Scan for the cell matching the given text and deliver its [X, Y] coordinate at center. 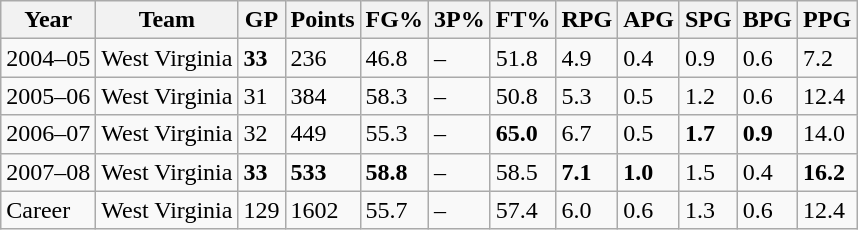
65.0 [523, 134]
FT% [523, 20]
2005–06 [48, 96]
GP [262, 20]
5.3 [587, 96]
46.8 [394, 58]
7.2 [828, 58]
57.4 [523, 210]
236 [322, 58]
32 [262, 134]
7.1 [587, 172]
PPG [828, 20]
FG% [394, 20]
31 [262, 96]
6.0 [587, 210]
1.2 [708, 96]
1.7 [708, 134]
50.8 [523, 96]
449 [322, 134]
129 [262, 210]
16.2 [828, 172]
SPG [708, 20]
58.5 [523, 172]
14.0 [828, 134]
1.5 [708, 172]
6.7 [587, 134]
Career [48, 210]
55.7 [394, 210]
55.3 [394, 134]
3P% [459, 20]
2007–08 [48, 172]
APG [649, 20]
BPG [767, 20]
533 [322, 172]
2004–05 [48, 58]
58.3 [394, 96]
Points [322, 20]
51.8 [523, 58]
1602 [322, 210]
4.9 [587, 58]
384 [322, 96]
Team [167, 20]
Year [48, 20]
1.3 [708, 210]
RPG [587, 20]
1.0 [649, 172]
2006–07 [48, 134]
58.8 [394, 172]
